Return the (x, y) coordinate for the center point of the cell that contains the specified text.  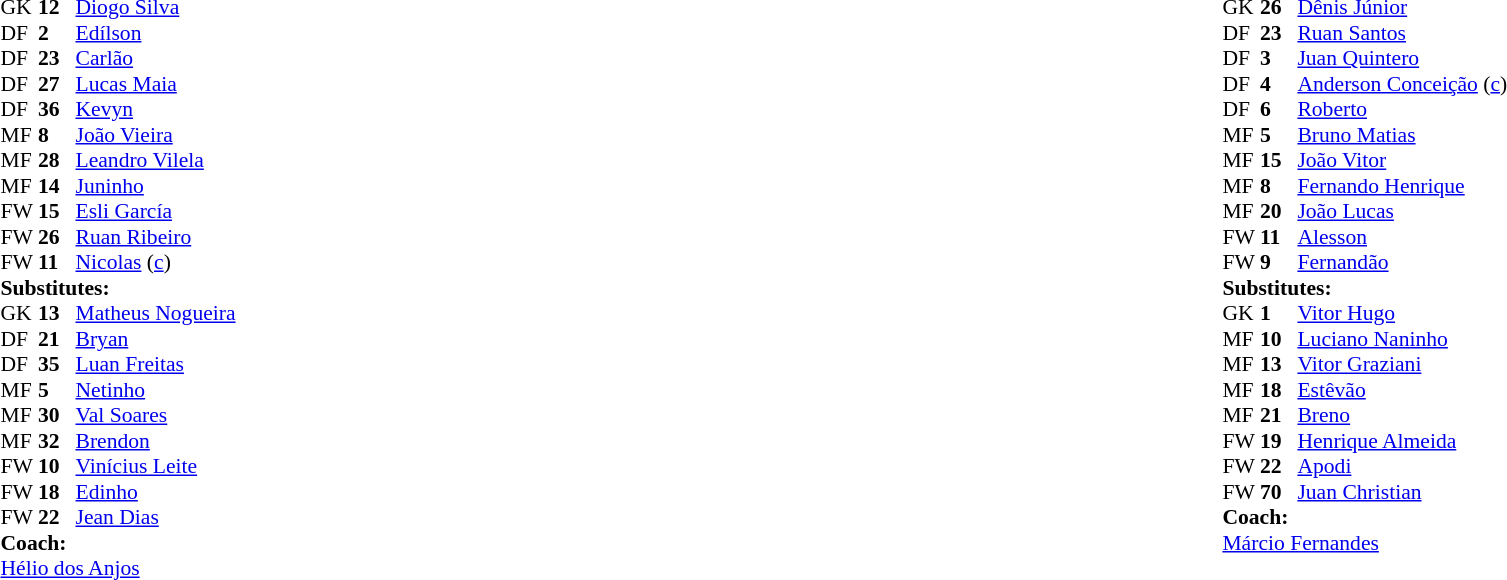
26 (57, 237)
Luan Freitas (156, 365)
Alesson (1402, 237)
35 (57, 365)
2 (57, 33)
Fernando Henrique (1402, 186)
Henrique Almeida (1402, 441)
6 (1279, 109)
36 (57, 109)
Leandro Vilela (156, 161)
70 (1279, 492)
Márcio Fernandes (1364, 543)
Matheus Nogueira (156, 313)
Edinho (156, 492)
Apodi (1402, 467)
Juan Christian (1402, 492)
Anderson Conceição (c) (1402, 84)
Breno (1402, 415)
Edílson (156, 33)
Juan Quintero (1402, 59)
Bryan (156, 339)
Ruan Ribeiro (156, 237)
Ruan Santos (1402, 33)
Vitor Graziani (1402, 365)
Fernandão (1402, 263)
Bruno Matias (1402, 135)
Estêvão (1402, 390)
28 (57, 161)
João Lucas (1402, 211)
4 (1279, 84)
João Vieira (156, 135)
9 (1279, 263)
Jean Dias (156, 517)
Kevyn (156, 109)
Lucas Maia (156, 84)
Brendon (156, 441)
Nicolas (c) (156, 263)
14 (57, 186)
João Vitor (1402, 161)
Esli García (156, 211)
19 (1279, 441)
Val Soares (156, 415)
Juninho (156, 186)
20 (1279, 211)
27 (57, 84)
1 (1279, 313)
Luciano Naninho (1402, 339)
Carlão (156, 59)
Roberto (1402, 109)
3 (1279, 59)
Vinícius Leite (156, 467)
30 (57, 415)
Netinho (156, 390)
32 (57, 441)
Vitor Hugo (1402, 313)
